Locate the cell with the specified text and output its [X, Y] center coordinate. 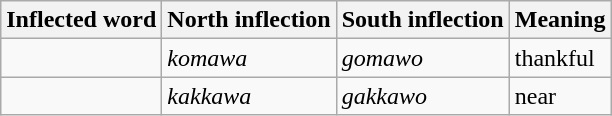
thankful [560, 58]
South inflection [422, 20]
gomawo [422, 58]
Meaning [560, 20]
komawa [249, 58]
near [560, 96]
North inflection [249, 20]
gakkawo [422, 96]
kakkawa [249, 96]
Inflected word [82, 20]
